Provide the [x, y] coordinate of the cell's center where the given text is located.  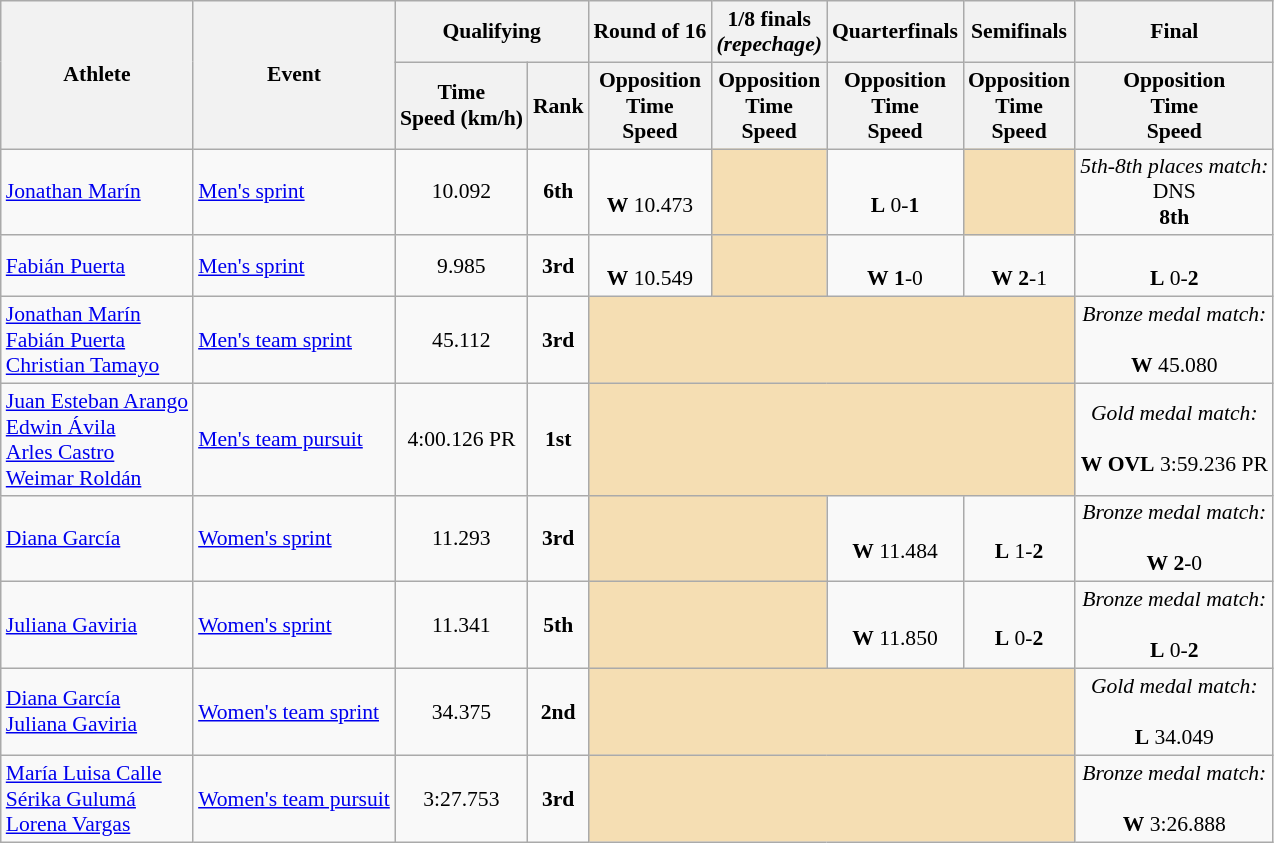
11.293 [462, 538]
W 2-1 [1019, 266]
María Luisa CalleSérika GulumáLorena Vargas [97, 798]
Diana GarcíaJuliana Gaviria [97, 712]
Final [1174, 32]
Quarterfinals [895, 32]
W 1-0 [895, 266]
Men's team pursuit [294, 439]
Athlete [97, 75]
10.092 [462, 192]
6th [558, 192]
L 0-1 [895, 192]
Bronze medal match:W 3:26.888 [1174, 798]
Juliana Gaviria [97, 626]
W 10.473 [650, 192]
Bronze medal match:W 2-0 [1174, 538]
9.985 [462, 266]
Gold medal match:L 34.049 [1174, 712]
2nd [558, 712]
Bronze medal match:L 0-2 [1174, 626]
5th [558, 626]
Qualifying [492, 32]
TimeSpeed (km/h) [462, 106]
Round of 16 [650, 32]
W 11.850 [895, 626]
Jonathan Marín [97, 192]
4:00.126 PR [462, 439]
Gold medal match:W OVL 3:59.236 PR [1174, 439]
Diana García [97, 538]
1/8 finals(repechage) [769, 32]
11.341 [462, 626]
Semifinals [1019, 32]
45.112 [462, 340]
Women's team sprint [294, 712]
Event [294, 75]
Jonathan MarínFabián PuertaChristian Tamayo [97, 340]
34.375 [462, 712]
Bronze medal match:W 45.080 [1174, 340]
Juan Esteban ArangoEdwin ÁvilaArles CastroWeimar Roldán [97, 439]
Rank [558, 106]
Men's team sprint [294, 340]
L 1-2 [1019, 538]
Women's team pursuit [294, 798]
1st [558, 439]
3:27.753 [462, 798]
W 11.484 [895, 538]
5th-8th places match:DNS8th [1174, 192]
Fabián Puerta [97, 266]
W 10.549 [650, 266]
